Determine the [x, y] coordinate at the center of the cell enclosing the given text.  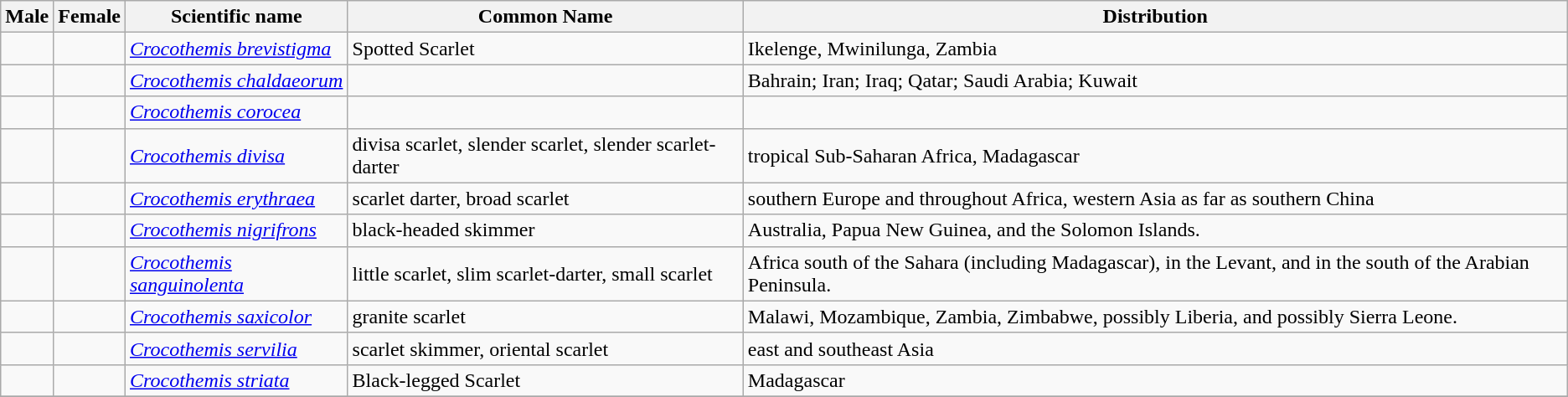
Crocothemis erythraea [236, 198]
Common Name [545, 17]
Crocothemis servilia [236, 348]
scarlet skimmer, oriental scarlet [545, 348]
Crocothemis sanguinolenta [236, 273]
Crocothemis divisa [236, 156]
granite scarlet [545, 317]
Black-legged Scarlet [545, 380]
southern Europe and throughout Africa, western Asia as far as southern China [1155, 198]
tropical Sub-Saharan Africa, Madagascar [1155, 156]
Crocothemis saxicolor [236, 317]
Female [90, 17]
Scientific name [236, 17]
east and southeast Asia [1155, 348]
Africa south of the Sahara (including Madagascar), in the Levant, and in the south of the Arabian Peninsula. [1155, 273]
Crocothemis brevistigma [236, 49]
Madagascar [1155, 380]
Crocothemis corocea [236, 112]
scarlet darter, broad scarlet [545, 198]
Male [27, 17]
Bahrain; Iran; Iraq; Qatar; Saudi Arabia; Kuwait [1155, 80]
Spotted Scarlet [545, 49]
Malawi, Mozambique, Zambia, Zimbabwe, possibly Liberia, and possibly Sierra Leone. [1155, 317]
Australia, Papua New Guinea, and the Solomon Islands. [1155, 230]
divisa scarlet, slender scarlet, slender scarlet-darter [545, 156]
Crocothemis striata [236, 380]
little scarlet, slim scarlet-darter, small scarlet [545, 273]
Distribution [1155, 17]
black-headed skimmer [545, 230]
Crocothemis chaldaeorum [236, 80]
Ikelenge, Mwinilunga, Zambia [1155, 49]
Crocothemis nigrifrons [236, 230]
